Search for the cell housing the specified text and yield its (x, y) center coordinate. 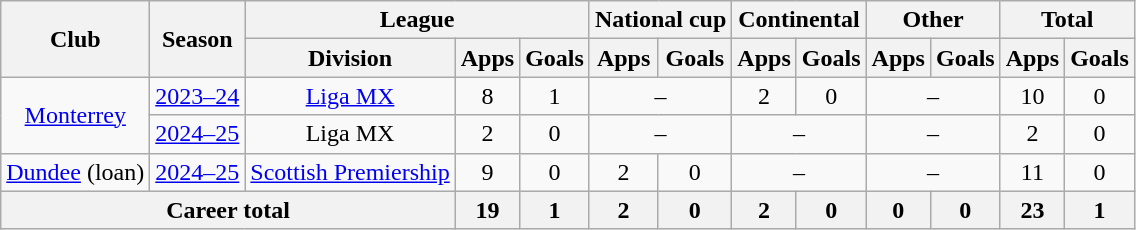
2023–24 (198, 96)
Division (350, 58)
National cup (660, 20)
Club (76, 39)
Career total (228, 210)
8 (487, 96)
19 (487, 210)
23 (1032, 210)
Total (1067, 20)
Monterrey (76, 115)
10 (1032, 96)
League (418, 20)
Other (933, 20)
Dundee (loan) (76, 172)
Continental (799, 20)
9 (487, 172)
11 (1032, 172)
Scottish Premiership (350, 172)
Season (198, 39)
